From the cell containing the given text, extract its center point as (x, y) coordinate. 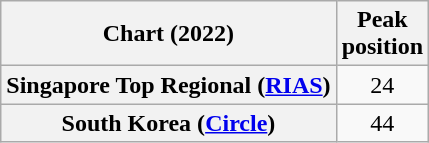
Peakposition (382, 34)
Chart (2022) (168, 34)
44 (382, 123)
24 (382, 85)
South Korea (Circle) (168, 123)
Singapore Top Regional (RIAS) (168, 85)
